Capture the cell that displays the provided text and extract its [X, Y] central coordinate. 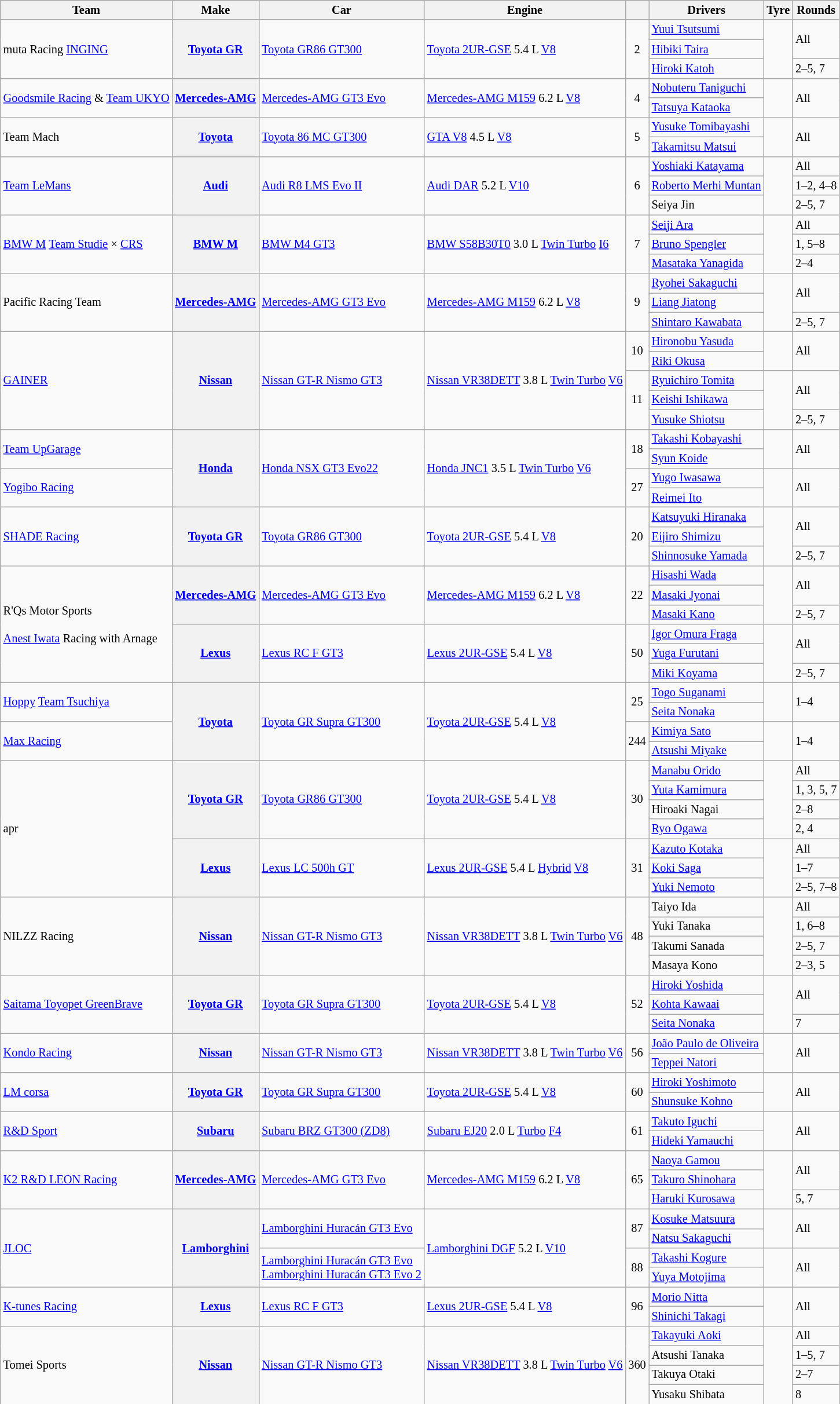
2, 4 [816, 829]
244 [637, 741]
Saitama Toyopet GreenBrave [87, 1004]
Shinichi Takagi [706, 1316]
1–5, 7 [816, 1355]
360 [637, 1365]
Keishi Ishikawa [706, 400]
Masaki Kano [706, 615]
Masaya Kono [706, 966]
Atsushi Miyake [706, 751]
Seiya Jin [706, 205]
Morio Nitta [706, 1297]
Takumi Sanada [706, 946]
Hoppy Team Tsuchiya [87, 702]
Koki Saga [706, 868]
Rounds [816, 10]
2–5, 7–8 [816, 887]
Takuto Iguchi [706, 1121]
Hideki Yamauchi [706, 1140]
2–3, 5 [816, 966]
Honda NSX GT3 Evo22 [342, 468]
Honda JNC1 3.5 L Twin Turbo V6 [525, 468]
Natsu Sakaguchi [706, 1238]
Syun Koide [706, 458]
61 [637, 1131]
Takuro Shinohara [706, 1180]
Igor Omura Fraga [706, 634]
Yuya Motojima [706, 1277]
5, 7 [816, 1199]
52 [637, 1004]
2–7 [816, 1374]
Hiroaki Nagai [706, 809]
Liang Jiatong [706, 302]
1–2, 4–8 [816, 185]
25 [637, 702]
NILZZ Racing [87, 936]
Drivers [706, 10]
Yuki Nemoto [706, 887]
1, 5–8 [816, 244]
Kondo Racing [87, 1053]
Lamborghini DGF 5.2 L V10 [525, 1248]
GTA V8 4.5 L V8 [525, 137]
22 [637, 594]
87 [637, 1228]
88 [637, 1267]
Yuui Tsutsumi [706, 30]
Takashi Kobayashi [706, 439]
Team UpGarage [87, 448]
Hibiki Taira [706, 49]
Team [87, 10]
BMW M [215, 244]
9 [637, 302]
30 [637, 799]
Seiji Ara [706, 225]
Shinnosuke Yamada [706, 556]
Takamitsu Matsui [706, 147]
R&D Sport [87, 1131]
Tatsuya Kataoka [706, 108]
Bruno Spengler [706, 244]
10 [637, 351]
Toyota 86 MC GT300 [342, 137]
BMW M4 GT3 [342, 244]
K-tunes Racing [87, 1307]
2 [637, 49]
Kimiya Sato [706, 732]
Kohta Kawaai [706, 1004]
1, 6–8 [816, 926]
2–8 [816, 809]
Goodsmile Racing & Team UKYO [87, 97]
96 [637, 1307]
Roberto Merhi Muntan [706, 185]
Takayuki Aoki [706, 1336]
Shintaro Kawabata [706, 322]
Shunsuke Kohno [706, 1102]
Eijiro Shimizu [706, 536]
Honda [215, 468]
Kosuke Matsuura [706, 1219]
Reimei Ito [706, 498]
Lexus 2UR-GSE 5.4 L Hybrid V8 [525, 868]
Lamborghini Huracán GT3 Evo Lamborghini Huracán GT3 Evo 2 [342, 1267]
Ryohei Sakaguchi [706, 283]
João Paulo de Oliveira [706, 1043]
5 [637, 137]
Audi DAR 5.2 L V10 [525, 185]
Yogibo Racing [87, 488]
SHADE Racing [87, 536]
65 [637, 1179]
muta Racing INGING [87, 49]
Masaki Jyonai [706, 595]
20 [637, 536]
Naoya Gamou [706, 1160]
Subaru BRZ GT300 (ZD8) [342, 1131]
Lamborghini [215, 1248]
Engine [525, 10]
6 [637, 185]
R'Qs Motor SportsAnest Iwata Racing with Arnage [87, 624]
Tomei Sports [87, 1365]
Tyre [778, 10]
Hisashi Wada [706, 575]
Yusaku Shibata [706, 1394]
27 [637, 488]
1, 3, 5, 7 [816, 790]
Masataka Yanagida [706, 264]
Subaru [215, 1131]
Hiroki Yoshida [706, 985]
Make [215, 10]
4 [637, 97]
Teppei Natori [706, 1063]
Togo Suganami [706, 692]
Katsuyuki Hiranaka [706, 517]
Yusuke Shiotsu [706, 419]
Atsushi Tanaka [706, 1355]
Yuga Furutani [706, 653]
Yuki Tanaka [706, 926]
Team LeMans [87, 185]
Yugo Iwasawa [706, 478]
K2 R&D LEON Racing [87, 1179]
Lexus LC 500h GT [342, 868]
Audi [215, 185]
2–4 [816, 264]
Hironobu Yasuda [706, 341]
Team Mach [87, 137]
Haruki Kurosawa [706, 1199]
31 [637, 868]
Kazuto Kotaka [706, 849]
BMW M Team Studie × CRS [87, 244]
60 [637, 1091]
Ryo Ogawa [706, 829]
BMW S58B30T0 3.0 L Twin Turbo I6 [525, 244]
11 [637, 400]
Hiroki Yoshimoto [706, 1082]
8 [816, 1394]
Takuya Otaki [706, 1374]
48 [637, 936]
Hiroki Katoh [706, 68]
Max Racing [87, 741]
JLOC [87, 1248]
Yusuke Tomibayashi [706, 127]
1–7 [816, 868]
56 [637, 1053]
LM corsa [87, 1091]
Nobuteru Taniguchi [706, 88]
Miki Koyama [706, 673]
Taiyo Ida [706, 907]
Pacific Racing Team [87, 302]
apr [87, 829]
Manabu Orido [706, 770]
18 [637, 448]
Subaru EJ20 2.0 L Turbo F4 [525, 1131]
Car [342, 10]
Takashi Kogure [706, 1257]
GAINER [87, 380]
50 [637, 653]
Ryuichiro Tomita [706, 381]
Yoshiaki Katayama [706, 166]
Riki Okusa [706, 361]
Lamborghini Huracán GT3 Evo [342, 1228]
Yuta Kamimura [706, 790]
Audi R8 LMS Evo II [342, 185]
